Determine the [x, y] coordinate at the center of the cell enclosing the given text.  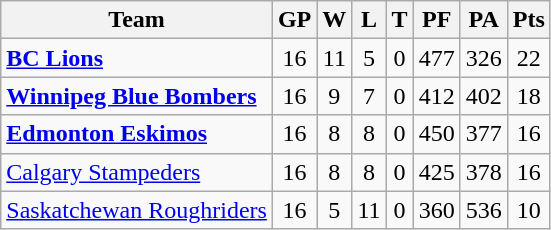
10 [528, 210]
22 [528, 58]
536 [484, 210]
360 [436, 210]
7 [369, 96]
Team [137, 20]
377 [484, 134]
9 [334, 96]
Pts [528, 20]
W [334, 20]
326 [484, 58]
Edmonton Eskimos [137, 134]
402 [484, 96]
Winnipeg Blue Bombers [137, 96]
425 [436, 172]
L [369, 20]
378 [484, 172]
Calgary Stampeders [137, 172]
PA [484, 20]
BC Lions [137, 58]
PF [436, 20]
T [400, 20]
477 [436, 58]
412 [436, 96]
18 [528, 96]
Saskatchewan Roughriders [137, 210]
GP [294, 20]
450 [436, 134]
